Output the [x, y] coordinate of the center of the cell containing the given text.  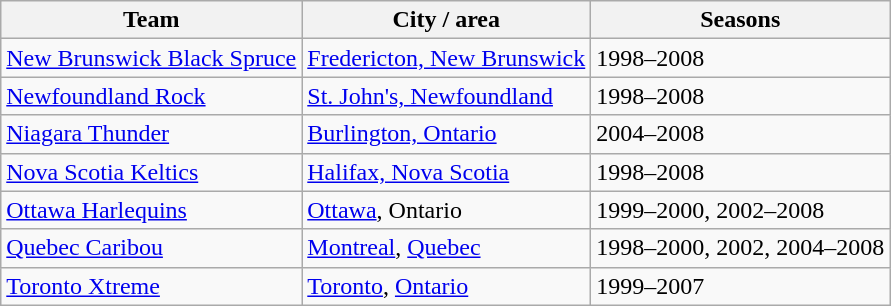
New Brunswick Black Spruce [152, 58]
1998–2000, 2002, 2004–2008 [740, 248]
Niagara Thunder [152, 134]
Burlington, Ontario [446, 134]
Team [152, 20]
1999–2000, 2002–2008 [740, 210]
City / area [446, 20]
Halifax, Nova Scotia [446, 172]
Ottawa, Ontario [446, 210]
Montreal, Quebec [446, 248]
Ottawa Harlequins [152, 210]
Toronto Xtreme [152, 286]
1999–2007 [740, 286]
St. John's, Newfoundland [446, 96]
Fredericton, New Brunswick [446, 58]
2004–2008 [740, 134]
Seasons [740, 20]
Nova Scotia Keltics [152, 172]
Newfoundland Rock [152, 96]
Quebec Caribou [152, 248]
Toronto, Ontario [446, 286]
